Extract the (X, Y) coordinate from the center of the cell holding the provided text.  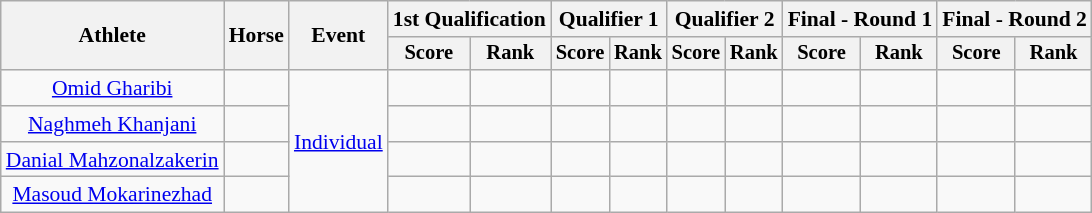
Qualifier 1 (609, 19)
Final - Round 1 (860, 19)
Final - Round 2 (1014, 19)
Omid Gharibi (112, 88)
Horse (256, 36)
Danial Mahzonalzakerin (112, 160)
Masoud Mokarinezhad (112, 195)
Qualifier 2 (725, 19)
Athlete (112, 36)
Naghmeh Khanjani (112, 124)
1st Qualification (470, 19)
Event (338, 36)
Individual (338, 141)
